Determine the (X, Y) coordinate at the center of the cell enclosing the given text.  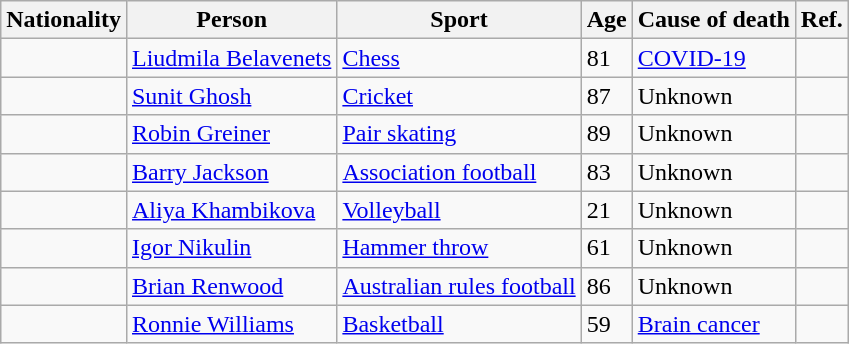
Nationality (64, 20)
Aliya Khambikova (231, 210)
Ronnie Williams (231, 324)
Sunit Ghosh (231, 96)
Chess (459, 58)
86 (606, 286)
Sport (459, 20)
Brian Renwood (231, 286)
Ref. (822, 20)
Robin Greiner (231, 134)
Liudmila Belavenets (231, 58)
59 (606, 324)
89 (606, 134)
Hammer throw (459, 248)
Volleyball (459, 210)
Pair skating (459, 134)
Association football (459, 172)
COVID-19 (714, 58)
Australian rules football (459, 286)
83 (606, 172)
61 (606, 248)
81 (606, 58)
87 (606, 96)
Cause of death (714, 20)
21 (606, 210)
Basketball (459, 324)
Age (606, 20)
Barry Jackson (231, 172)
Brain cancer (714, 324)
Cricket (459, 96)
Igor Nikulin (231, 248)
Person (231, 20)
